Search for the cell housing the specified text and yield its (x, y) center coordinate. 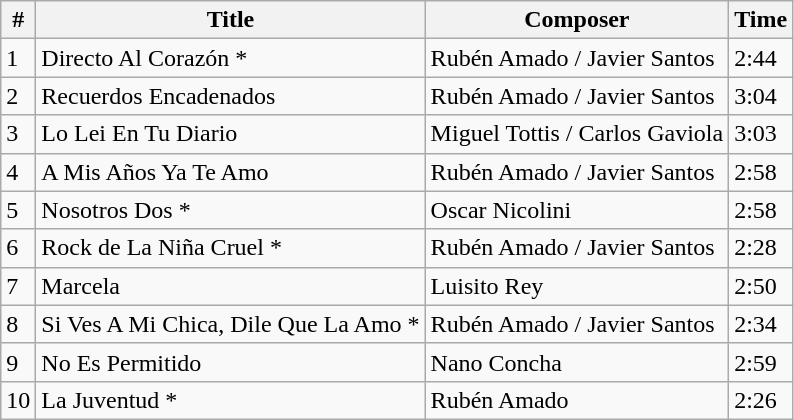
A Mis Años Ya Te Amo (230, 172)
Marcela (230, 286)
Nano Concha (577, 362)
Rock de La Niña Cruel * (230, 248)
Composer (577, 20)
6 (18, 248)
Recuerdos Encadenados (230, 96)
2:50 (761, 286)
1 (18, 58)
2 (18, 96)
3:04 (761, 96)
Directo Al Corazón * (230, 58)
Luisito Rey (577, 286)
5 (18, 210)
3:03 (761, 134)
No Es Permitido (230, 362)
Oscar Nicolini (577, 210)
Miguel Tottis / Carlos Gaviola (577, 134)
2:34 (761, 324)
# (18, 20)
7 (18, 286)
Lo Lei En Tu Diario (230, 134)
Nosotros Dos * (230, 210)
2:28 (761, 248)
La Juventud * (230, 400)
8 (18, 324)
2:59 (761, 362)
2:26 (761, 400)
10 (18, 400)
Title (230, 20)
Rubén Amado (577, 400)
Si Ves A Mi Chica, Dile Que La Amo * (230, 324)
3 (18, 134)
Time (761, 20)
2:44 (761, 58)
9 (18, 362)
4 (18, 172)
